Output the [X, Y] coordinate of the center of the cell containing the given text.  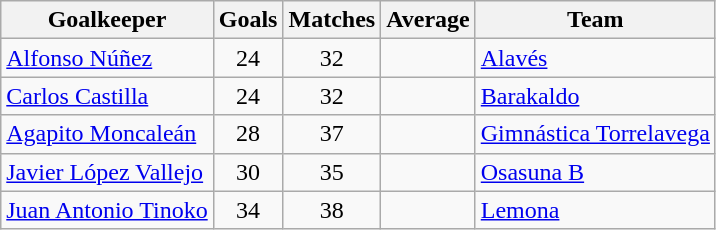
Alfonso Núñez [107, 58]
Matches [332, 20]
Juan Antonio Tinoko [107, 210]
Lemona [595, 210]
35 [332, 172]
28 [248, 134]
Goals [248, 20]
Team [595, 20]
Average [428, 20]
38 [332, 210]
Osasuna B [595, 172]
30 [248, 172]
Agapito Moncaleán [107, 134]
34 [248, 210]
Carlos Castilla [107, 96]
Barakaldo [595, 96]
Javier López Vallejo [107, 172]
Gimnástica Torrelavega [595, 134]
37 [332, 134]
Alavés [595, 58]
Goalkeeper [107, 20]
